Extract the (x, y) coordinate from the center of the cell holding the provided text.  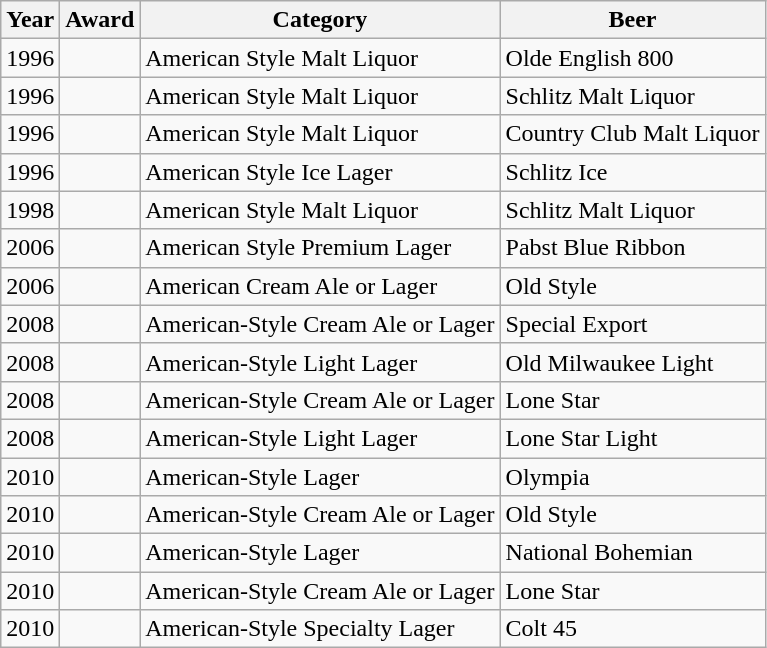
Schlitz Ice (632, 172)
1998 (30, 210)
American Style Ice Lager (320, 172)
Special Export (632, 324)
Olde English 800 (632, 58)
Beer (632, 20)
Colt 45 (632, 629)
National Bohemian (632, 553)
American Cream Ale or Lager (320, 286)
Lone Star Light (632, 438)
Old Milwaukee Light (632, 362)
Olympia (632, 477)
American Style Premium Lager (320, 248)
Country Club Malt Liquor (632, 134)
Pabst Blue Ribbon (632, 248)
Category (320, 20)
American-Style Specialty Lager (320, 629)
Award (100, 20)
Year (30, 20)
